Return the [x, y] coordinate for the center point of the cell that contains the specified text.  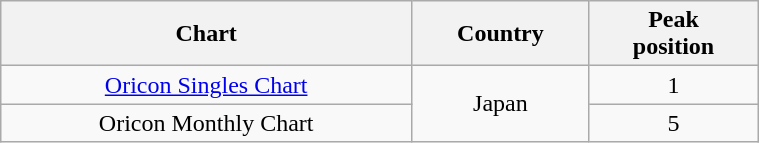
Oricon Singles Chart [206, 85]
Japan [501, 104]
Peakposition [673, 34]
Country [501, 34]
Oricon Monthly Chart [206, 123]
1 [673, 85]
5 [673, 123]
Chart [206, 34]
